Return the (X, Y) coordinate for the center point of the cell that contains the specified text.  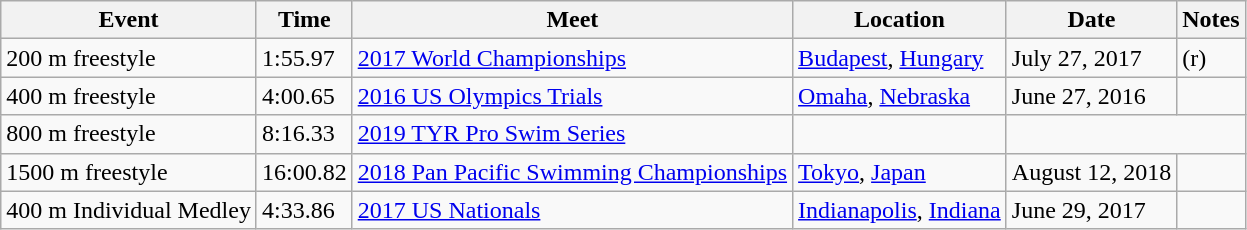
Location (900, 20)
800 m freestyle (129, 134)
June 27, 2016 (1091, 96)
400 m freestyle (129, 96)
Indianapolis, Indiana (900, 210)
(r) (1211, 58)
2016 US Olympics Trials (572, 96)
Meet (572, 20)
400 m Individual Medley (129, 210)
16:00.82 (304, 172)
8:16.33 (304, 134)
Budapest, Hungary (900, 58)
August 12, 2018 (1091, 172)
2017 World Championships (572, 58)
2017 US Nationals (572, 210)
Time (304, 20)
Date (1091, 20)
200 m freestyle (129, 58)
Notes (1211, 20)
Event (129, 20)
June 29, 2017 (1091, 210)
Omaha, Nebraska (900, 96)
July 27, 2017 (1091, 58)
Tokyo, Japan (900, 172)
4:33.86 (304, 210)
4:00.65 (304, 96)
2018 Pan Pacific Swimming Championships (572, 172)
1:55.97 (304, 58)
2019 TYR Pro Swim Series (572, 134)
1500 m freestyle (129, 172)
